Capture the cell that displays the provided text and extract its [X, Y] central coordinate. 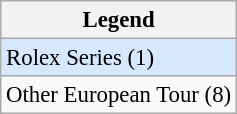
Legend [119, 20]
Other European Tour (8) [119, 95]
Rolex Series (1) [119, 58]
